Return the [x, y] coordinate for the center point of the cell that contains the specified text.  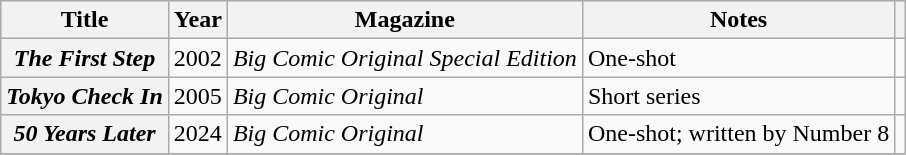
Short series [738, 96]
One-shot; written by Number 8 [738, 134]
2002 [198, 58]
Title [85, 20]
2005 [198, 96]
Notes [738, 20]
One-shot [738, 58]
Magazine [404, 20]
Big Comic Original Special Edition [404, 58]
50 Years Later [85, 134]
2024 [198, 134]
The First Step [85, 58]
Year [198, 20]
Tokyo Check In [85, 96]
